Return the (X, Y) coordinate for the center point of the cell that contains the specified text.  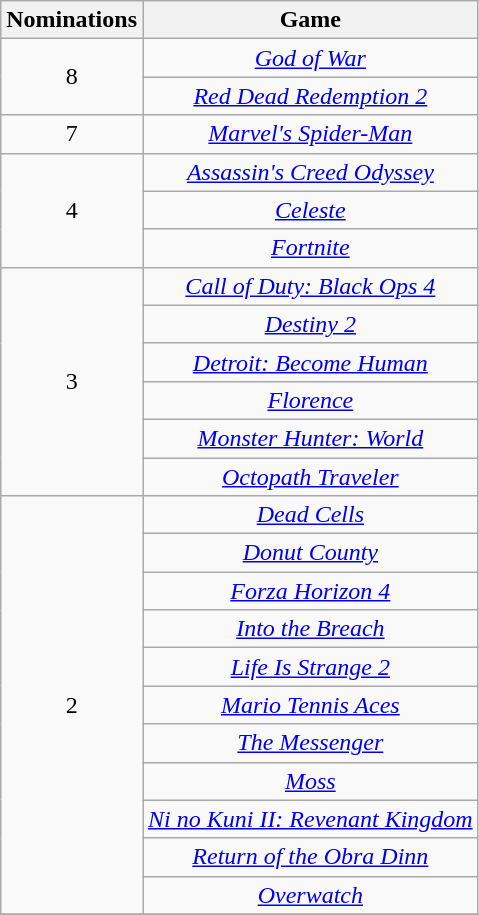
Octopath Traveler (310, 477)
Moss (310, 781)
Celeste (310, 210)
The Messenger (310, 743)
Fortnite (310, 248)
Into the Breach (310, 629)
Forza Horizon 4 (310, 591)
Ni no Kuni II: Revenant Kingdom (310, 819)
Monster Hunter: World (310, 438)
Nominations (72, 20)
2 (72, 706)
Donut County (310, 553)
Detroit: Become Human (310, 362)
Return of the Obra Dinn (310, 857)
8 (72, 77)
Mario Tennis Aces (310, 705)
4 (72, 210)
Destiny 2 (310, 324)
Marvel's Spider-Man (310, 134)
God of War (310, 58)
7 (72, 134)
Game (310, 20)
Dead Cells (310, 515)
Assassin's Creed Odyssey (310, 172)
3 (72, 381)
Florence (310, 400)
Life Is Strange 2 (310, 667)
Call of Duty: Black Ops 4 (310, 286)
Overwatch (310, 895)
Red Dead Redemption 2 (310, 96)
